Provide the [X, Y] coordinate of the cell's center where the given text is located.  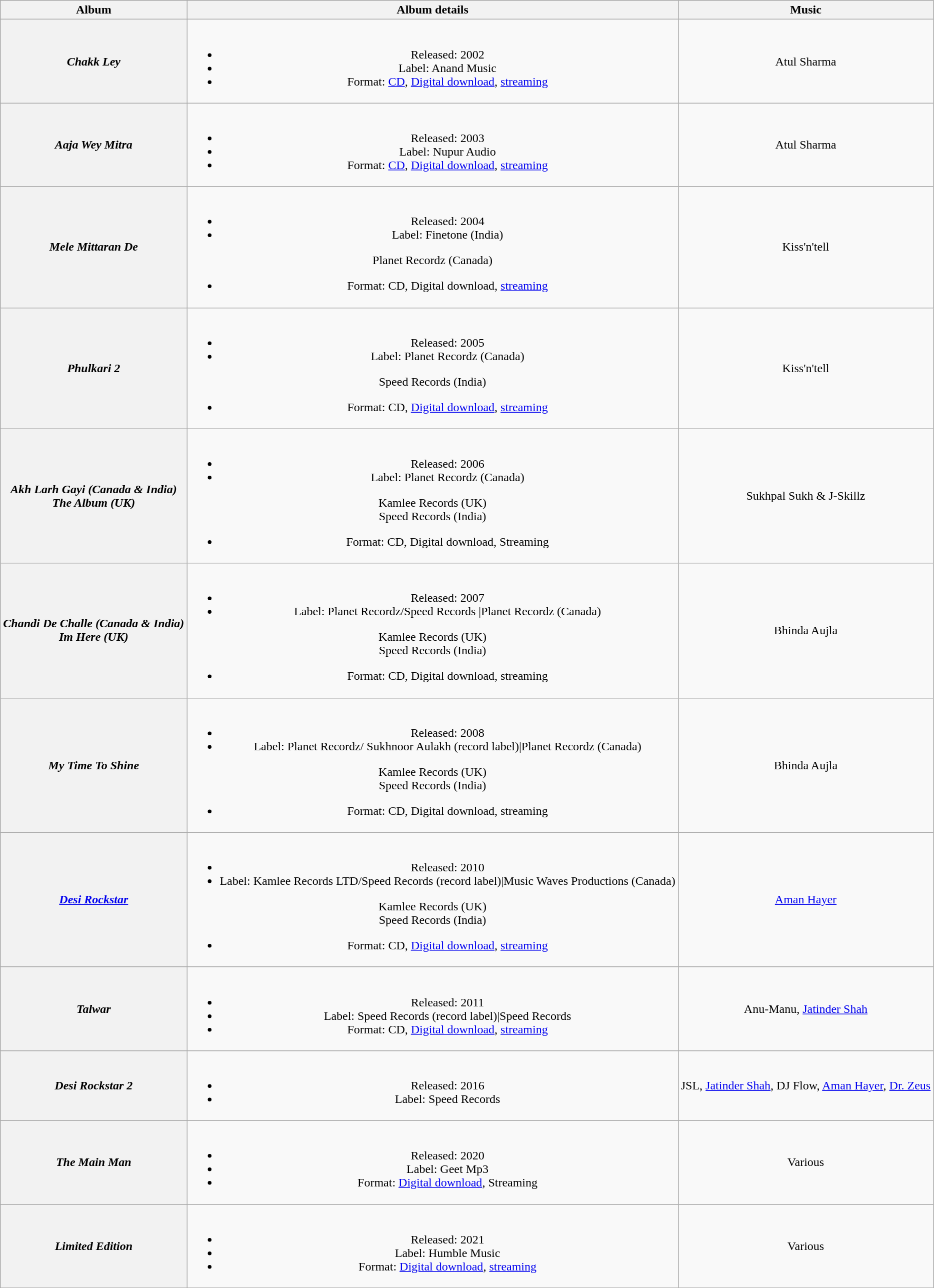
Chakk Ley [94, 61]
Music [806, 10]
Limited Edition [94, 1246]
JSL, Jatinder Shah, DJ Flow, Aman Hayer, Dr. Zeus [806, 1085]
Released: 2004Label: Finetone (India)Planet Recordz (Canada)Format: CD, Digital download, streaming [432, 247]
Mele Mittaran De [94, 247]
Desi Rockstar [94, 899]
Released: 2021Label: Humble MusicFormat: Digital download, streaming [432, 1246]
Aaja Wey Mitra [94, 145]
Anu-Manu, Jatinder Shah [806, 1008]
Desi Rockstar 2 [94, 1085]
Album [94, 10]
Released: 2020Label: Geet Mp3Format: Digital download, Streaming [432, 1162]
Released: 2016Label: Speed Records [432, 1085]
Released: 2005Label: Planet Recordz (Canada)Speed Records (India)Format: CD, Digital download, streaming [432, 368]
Aman Hayer [806, 899]
My Time To Shine [94, 765]
Released: 2003Label: Nupur AudioFormat: CD, Digital download, streaming [432, 145]
Talwar [94, 1008]
Phulkari 2 [94, 368]
Released: 2002Label: Anand MusicFormat: CD, Digital download, streaming [432, 61]
Akh Larh Gayi (Canada & India)The Album (UK) [94, 496]
Released: 2006Label: Planet Recordz (Canada)Kamlee Records (UK)Speed Records (India)Format: CD, Digital download, Streaming [432, 496]
Sukhpal Sukh & J-Skillz [806, 496]
The Main Man [94, 1162]
Album details [432, 10]
Chandi De Challe (Canada & India)Im Here (UK) [94, 630]
Released: 2011Label: Speed Records (record label)|Speed RecordsFormat: CD, Digital download, streaming [432, 1008]
